Detect which cell encompasses the target text, then output its [x, y] center coordinate. 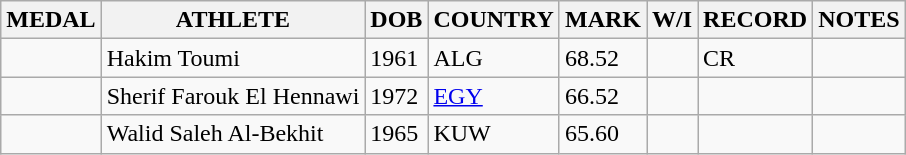
EGY [494, 96]
KUW [494, 134]
65.60 [602, 134]
RECORD [756, 20]
Hakim Toumi [233, 58]
DOB [396, 20]
MEDAL [51, 20]
W/I [672, 20]
1965 [396, 134]
Walid Saleh Al-Bekhit [233, 134]
68.52 [602, 58]
ALG [494, 58]
ATHLETE [233, 20]
CR [756, 58]
1961 [396, 58]
66.52 [602, 96]
1972 [396, 96]
NOTES [859, 20]
COUNTRY [494, 20]
Sherif Farouk El Hennawi [233, 96]
MARK [602, 20]
